Locate the cell with the specified text and output its (X, Y) center coordinate. 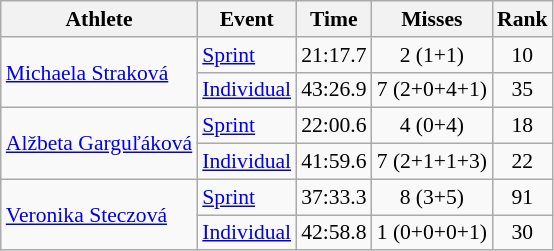
22 (522, 162)
18 (522, 126)
Event (246, 19)
4 (0+4) (432, 126)
10 (522, 55)
2 (1+1) (432, 55)
7 (2+0+4+1) (432, 90)
Michaela Straková (100, 72)
1 (0+0+0+1) (432, 233)
7 (2+1+1+3) (432, 162)
8 (3+5) (432, 197)
91 (522, 197)
43:26.9 (334, 90)
Alžbeta Garguľáková (100, 144)
35 (522, 90)
Veronika Steczová (100, 214)
30 (522, 233)
42:58.8 (334, 233)
21:17.7 (334, 55)
37:33.3 (334, 197)
41:59.6 (334, 162)
Rank (522, 19)
Athlete (100, 19)
Misses (432, 19)
Time (334, 19)
22:00.6 (334, 126)
